For the text-containing cell, return its midpoint in [x, y] coordinate format. 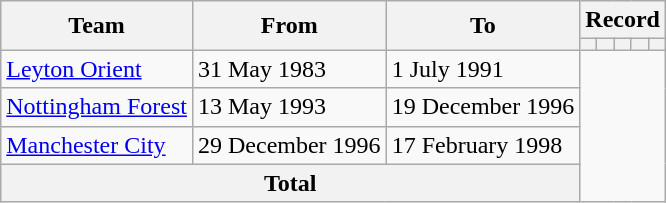
29 December 1996 [289, 145]
1 July 1991 [483, 69]
Leyton Orient [97, 69]
13 May 1993 [289, 107]
Nottingham Forest [97, 107]
Team [97, 26]
Manchester City [97, 145]
From [289, 26]
Total [290, 183]
To [483, 26]
17 February 1998 [483, 145]
Record [623, 20]
19 December 1996 [483, 107]
31 May 1983 [289, 69]
